Pinpoint the cell where the given text exists, returning its (x, y) midpoint coordinate. 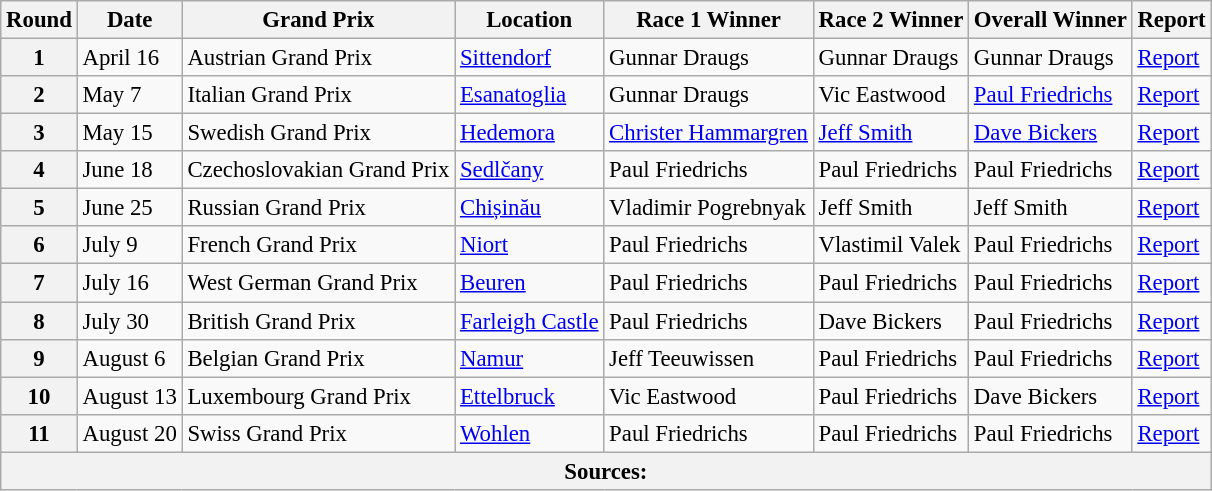
Christer Hammargren (708, 133)
Wohlen (530, 433)
4 (39, 170)
Sittendorf (530, 58)
Farleigh Castle (530, 321)
Vlastimil Valek (890, 245)
Round (39, 20)
August 13 (130, 396)
July 30 (130, 321)
British Grand Prix (318, 321)
May 7 (130, 95)
July 9 (130, 245)
Grand Prix (318, 20)
Swiss Grand Prix (318, 433)
5 (39, 208)
1 (39, 58)
April 16 (130, 58)
August 20 (130, 433)
6 (39, 245)
Niort (530, 245)
July 16 (130, 283)
June 25 (130, 208)
Beuren (530, 283)
8 (39, 321)
West German Grand Prix (318, 283)
June 18 (130, 170)
2 (39, 95)
Location (530, 20)
Sources: (606, 471)
Swedish Grand Prix (318, 133)
11 (39, 433)
Vladimir Pogrebnyak (708, 208)
Chișinău (530, 208)
Austrian Grand Prix (318, 58)
Russian Grand Prix (318, 208)
9 (39, 358)
Sedlčany (530, 170)
7 (39, 283)
Race 1 Winner (708, 20)
Hedemora (530, 133)
10 (39, 396)
Jeff Teeuwissen (708, 358)
Date (130, 20)
Ettelbruck (530, 396)
Esanatoglia (530, 95)
French Grand Prix (318, 245)
August 6 (130, 358)
May 15 (130, 133)
Belgian Grand Prix (318, 358)
Race 2 Winner (890, 20)
Luxembourg Grand Prix (318, 396)
Italian Grand Prix (318, 95)
3 (39, 133)
Namur (530, 358)
Czechoslovakian Grand Prix (318, 170)
Overall Winner (1051, 20)
